Return [X, Y] of the center of cell containing provided text 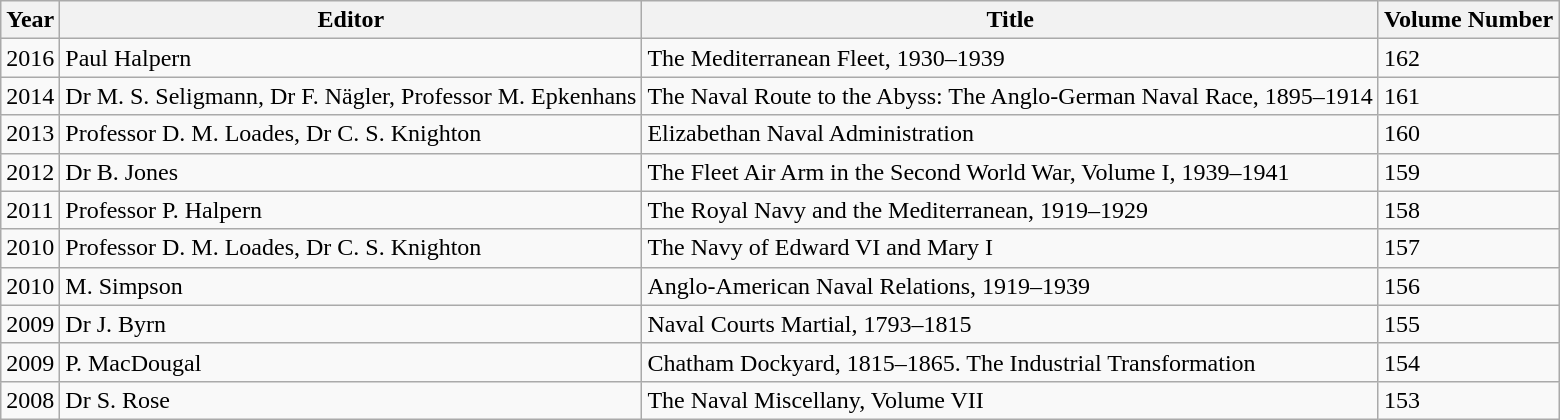
160 [1468, 134]
The Naval Route to the Abyss: The Anglo-German Naval Race, 1895–1914 [1010, 96]
159 [1468, 172]
153 [1468, 400]
M. Simpson [351, 286]
Year [30, 20]
Title [1010, 20]
2012 [30, 172]
2014 [30, 96]
Dr B. Jones [351, 172]
156 [1468, 286]
Dr S. Rose [351, 400]
The Royal Navy and the Mediterranean, 1919–1929 [1010, 210]
2011 [30, 210]
162 [1468, 58]
Anglo-American Naval Relations, 1919–1939 [1010, 286]
158 [1468, 210]
The Naval Miscellany, Volume VII [1010, 400]
2016 [30, 58]
161 [1468, 96]
Naval Courts Martial, 1793–1815 [1010, 324]
Professor P. Halpern [351, 210]
Paul Halpern [351, 58]
The Mediterranean Fleet, 1930–1939 [1010, 58]
155 [1468, 324]
Dr J. Byrn [351, 324]
2013 [30, 134]
157 [1468, 248]
Volume Number [1468, 20]
The Fleet Air Arm in the Second World War, Volume I, 1939–1941 [1010, 172]
The Navy of Edward VI and Mary I [1010, 248]
2008 [30, 400]
Dr M. S. Seligmann, Dr F. Nägler, Professor M. Epkenhans [351, 96]
Chatham Dockyard, 1815–1865. The Industrial Transformation [1010, 362]
154 [1468, 362]
Elizabethan Naval Administration [1010, 134]
P. MacDougal [351, 362]
Editor [351, 20]
